Identify which cell holds the provided text, then report its (x, y) central coordinate. 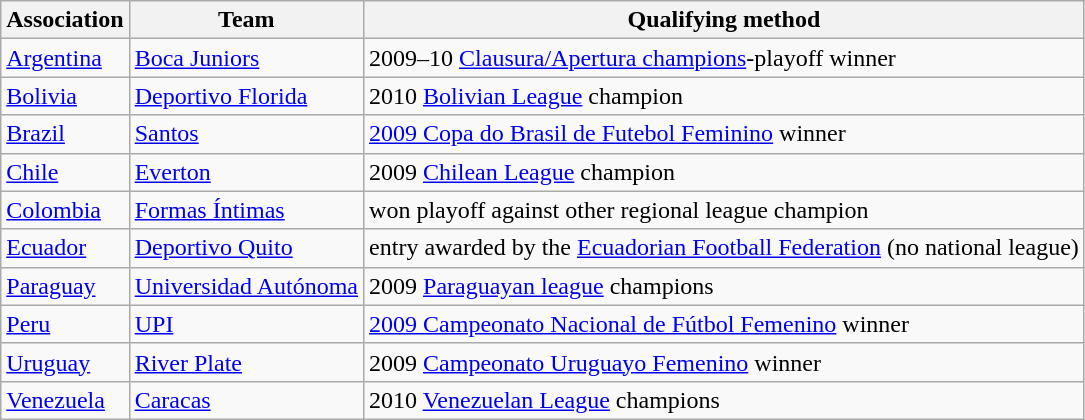
Formas Íntimas (246, 210)
Colombia (65, 210)
Everton (246, 172)
2009–10 Clausura/Apertura champions-playoff winner (724, 58)
River Plate (246, 362)
Qualifying method (724, 20)
2009 Campeonato Uruguayo Femenino winner (724, 362)
Deportivo Florida (246, 96)
2010 Venezuelan League champions (724, 400)
2010 Bolivian League champion (724, 96)
Santos (246, 134)
Peru (65, 324)
2009 Campeonato Nacional de Fútbol Femenino winner (724, 324)
2009 Chilean League champion (724, 172)
Ecuador (65, 248)
2009 Paraguayan league champions (724, 286)
Paraguay (65, 286)
Team (246, 20)
Chile (65, 172)
Boca Juniors (246, 58)
Venezuela (65, 400)
Argentina (65, 58)
Bolivia (65, 96)
Brazil (65, 134)
won playoff against other regional league champion (724, 210)
entry awarded by the Ecuadorian Football Federation (no national league) (724, 248)
2009 Copa do Brasil de Futebol Feminino winner (724, 134)
Universidad Autónoma (246, 286)
Association (65, 20)
Uruguay (65, 362)
UPI (246, 324)
Caracas (246, 400)
Deportivo Quito (246, 248)
